Scan for the cell matching the given text and deliver its (x, y) coordinate at center. 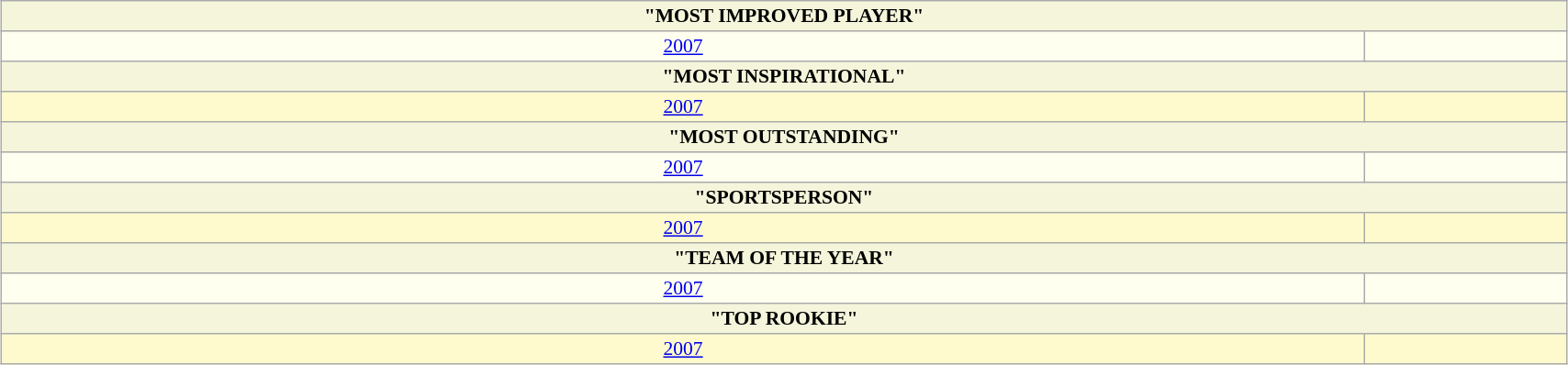
"MOST IMPROVED PLAYER" (784, 17)
"MOST INSPIRATIONAL" (784, 77)
"TEAM OF THE YEAR" (784, 259)
"SPORTSPERSON" (784, 198)
"TOP ROOKIE" (784, 319)
"MOST OUTSTANDING" (784, 138)
